For the text-containing cell, return its midpoint in (x, y) coordinate format. 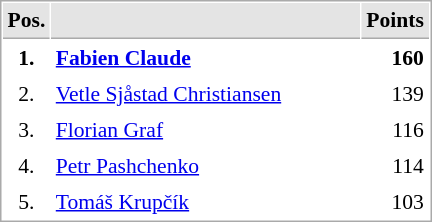
114 (396, 165)
Petr Pashchenko (206, 165)
Fabien Claude (206, 57)
Points (396, 21)
103 (396, 201)
Tomáš Krupčík (206, 201)
2. (26, 93)
5. (26, 201)
139 (396, 93)
Vetle Sjåstad Christiansen (206, 93)
4. (26, 165)
1. (26, 57)
Pos. (26, 21)
Florian Graf (206, 129)
3. (26, 129)
160 (396, 57)
116 (396, 129)
